Find where the given text appears and provide that cell's center as (X, Y) coordinate. 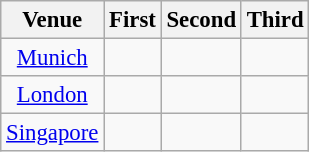
Second (201, 20)
Venue (52, 20)
Third (275, 20)
Munich (52, 58)
Singapore (52, 133)
London (52, 95)
First (132, 20)
